Find where the given text appears and provide that cell's center as [x, y] coordinate. 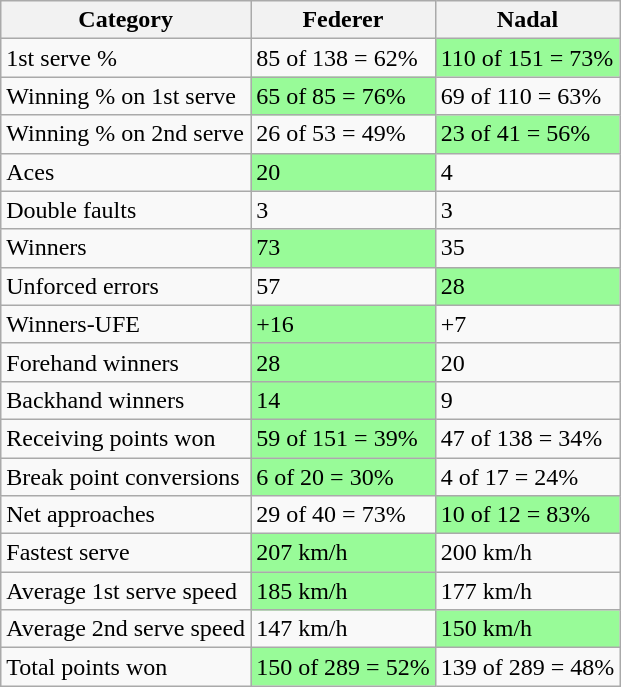
Fastest serve [126, 553]
Winning % on 2nd serve [126, 134]
Category [126, 20]
Federer [344, 20]
10 of 12 = 83% [528, 515]
200 km/h [528, 553]
Average 2nd serve speed [126, 629]
29 of 40 = 73% [344, 515]
Net approaches [126, 515]
+16 [344, 324]
59 of 151 = 39% [344, 438]
177 km/h [528, 591]
185 km/h [344, 591]
65 of 85 = 76% [344, 96]
150 of 289 = 52% [344, 667]
+7 [528, 324]
9 [528, 400]
150 km/h [528, 629]
Total points won [126, 667]
Winners-UFE [126, 324]
Unforced errors [126, 286]
Winners [126, 248]
23 of 41 = 56% [528, 134]
14 [344, 400]
47 of 138 = 34% [528, 438]
207 km/h [344, 553]
Break point conversions [126, 477]
Nadal [528, 20]
4 of 17 = 24% [528, 477]
4 [528, 172]
Average 1st serve speed [126, 591]
Backhand winners [126, 400]
73 [344, 248]
110 of 151 = 73% [528, 58]
139 of 289 = 48% [528, 667]
Double faults [126, 210]
1st serve % [126, 58]
Forehand winners [126, 362]
26 of 53 = 49% [344, 134]
147 km/h [344, 629]
35 [528, 248]
57 [344, 286]
85 of 138 = 62% [344, 58]
Aces [126, 172]
Winning % on 1st serve [126, 96]
6 of 20 = 30% [344, 477]
69 of 110 = 63% [528, 96]
Receiving points won [126, 438]
